From the cell containing the given text, extract its center point as (X, Y) coordinate. 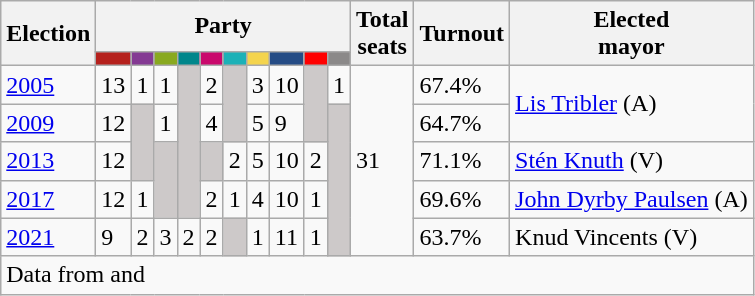
69.6% (462, 199)
Data from and (378, 275)
2005 (48, 85)
Party (224, 26)
Knud Vincents (V) (632, 237)
2017 (48, 199)
Lis Tribler (A) (632, 104)
2013 (48, 161)
Totalseats (382, 34)
71.1% (462, 161)
Electedmayor (632, 34)
63.7% (462, 237)
13 (114, 85)
John Dyrby Paulsen (A) (632, 199)
Election (48, 34)
Stén Knuth (V) (632, 161)
31 (382, 161)
Turnout (462, 34)
2009 (48, 123)
67.4% (462, 85)
2021 (48, 237)
11 (286, 237)
64.7% (462, 123)
